For the text-containing cell, return its midpoint in [X, Y] coordinate format. 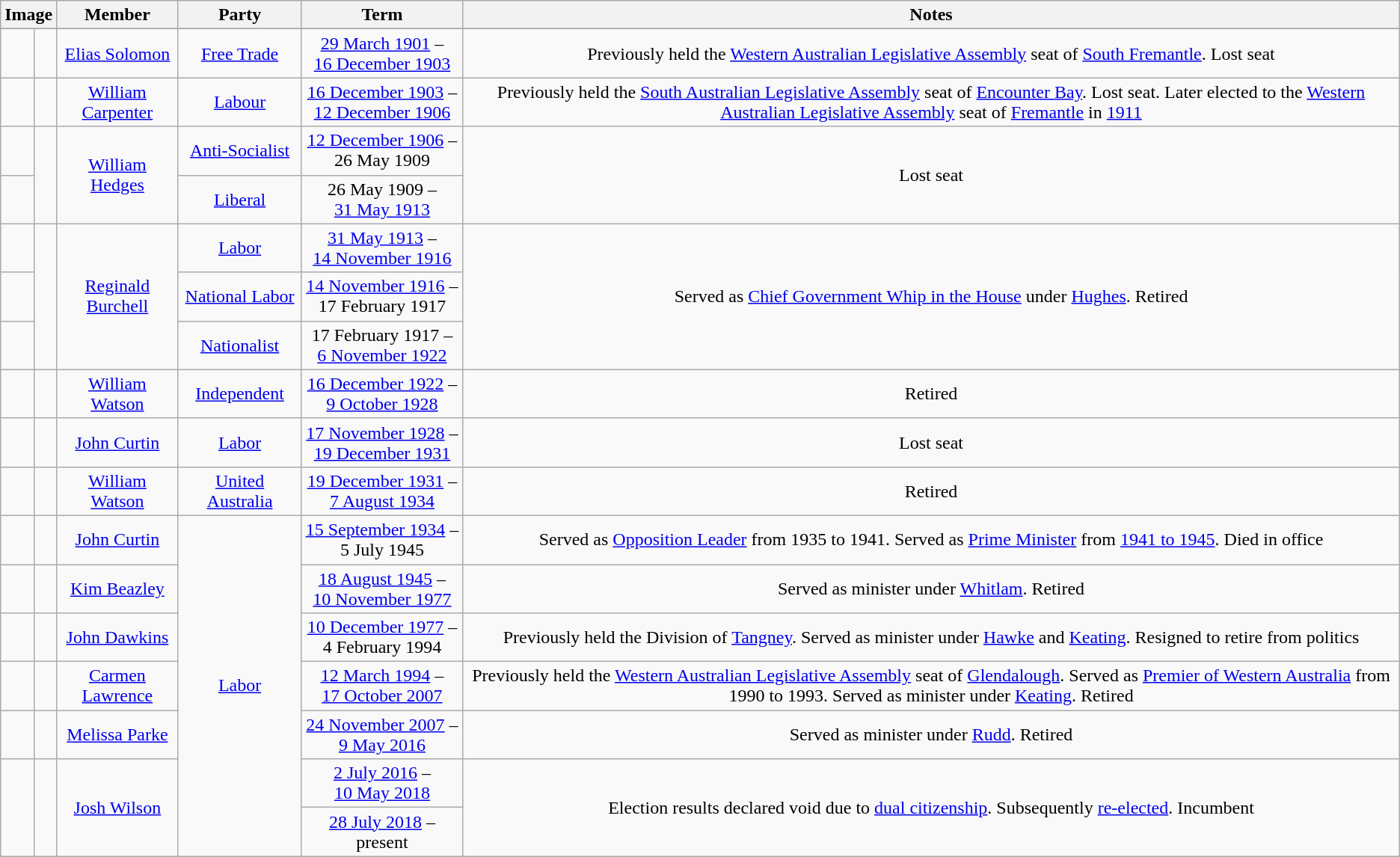
National Labor [239, 296]
Previously held the Division of Tangney. Served as minister under Hawke and Keating. Resigned to retire from politics [931, 637]
William Carpenter [117, 102]
14 November 1916 –17 February 1917 [382, 296]
Image [28, 15]
Party [239, 15]
Anti-Socialist [239, 151]
Nationalist [239, 345]
26 May 1909 –31 May 1913 [382, 199]
19 December 1931 –7 August 1934 [382, 491]
Served as Chief Government Whip in the House under Hughes. Retired [931, 296]
17 November 1928 –19 December 1931 [382, 443]
John Dawkins [117, 637]
Served as minister under Rudd. Retired [931, 734]
15 September 1934 –5 July 1945 [382, 540]
Member [117, 15]
16 December 1922 –9 October 1928 [382, 393]
Term [382, 15]
16 December 1903 –12 December 1906 [382, 102]
2 July 2016 –10 May 2018 [382, 784]
18 August 1945 –10 November 1977 [382, 588]
Served as minister under Whitlam. Retired [931, 588]
Liberal [239, 199]
Labour [239, 102]
12 March 1994 –17 October 2007 [382, 686]
Melissa Parke [117, 734]
Reginald Burchell [117, 296]
Elias Solomon [117, 54]
Election results declared void due to dual citizenship. Subsequently re-elected. Incumbent [931, 808]
12 December 1906 –26 May 1909 [382, 151]
Previously held the Western Australian Legislative Assembly seat of South Fremantle. Lost seat [931, 54]
Carmen Lawrence [117, 686]
Independent [239, 393]
28 July 2018 –present [382, 832]
10 December 1977 –4 February 1994 [382, 637]
Free Trade [239, 54]
Josh Wilson [117, 808]
29 March 1901 –16 December 1903 [382, 54]
United Australia [239, 491]
17 February 1917 –6 November 1922 [382, 345]
Served as Opposition Leader from 1935 to 1941. Served as Prime Minister from 1941 to 1945. Died in office [931, 540]
31 May 1913 –14 November 1916 [382, 248]
24 November 2007 –9 May 2016 [382, 734]
William Hedges [117, 175]
Kim Beazley [117, 588]
Notes [931, 15]
